Detect which cell encompasses the target text, then output its [x, y] center coordinate. 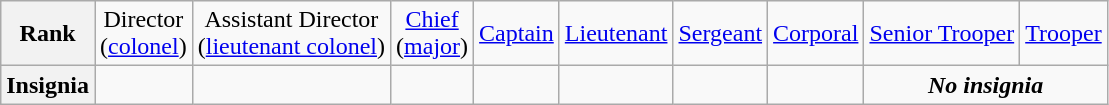
No insignia [986, 85]
Captain [517, 34]
Chief(major) [432, 34]
Assistant Director(lieutenant colonel) [291, 34]
Corporal [816, 34]
Rank [48, 34]
Trooper [1064, 34]
Insignia [48, 85]
Sergeant [720, 34]
Lieutenant [616, 34]
Director(colonel) [144, 34]
Senior Trooper [942, 34]
